Output the (X, Y) coordinate of the center of the cell containing the given text.  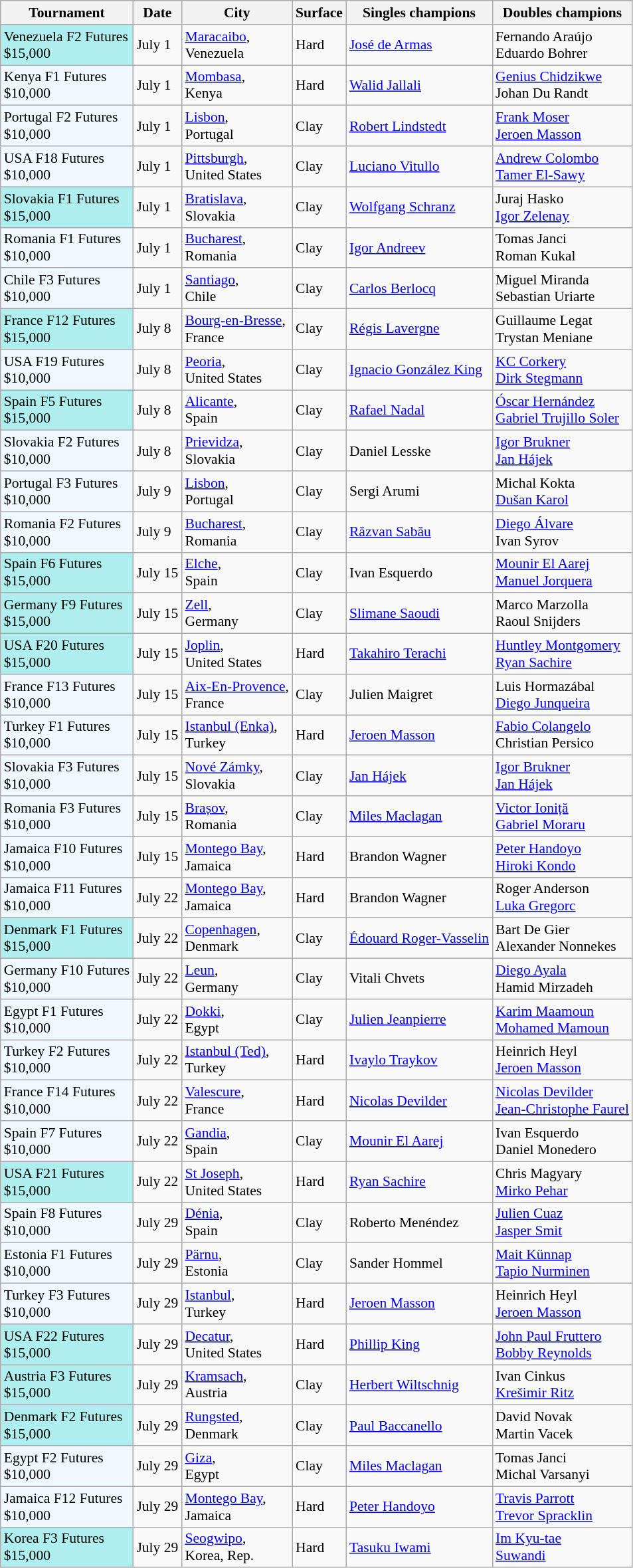
Huntley Montgomery Ryan Sachire (562, 654)
Zell,Germany (236, 614)
Michal Kokta Dušan Karol (562, 492)
Tomas Janci Michal Varsanyi (562, 1466)
Romania F3 Futures$10,000 (67, 816)
Tomas Janci Roman Kukal (562, 247)
Kenya F1 Futures$10,000 (67, 85)
Leun,Germany (236, 979)
Karim Maamoun Mohamed Mamoun (562, 1019)
Diego Ayala Hamid Mirzadeh (562, 979)
Phillip King (419, 1345)
Slovakia F2 Futures$10,000 (67, 450)
Bratislava,Slovakia (236, 207)
Turkey F1 Futures$10,000 (67, 735)
USA F22 Futures$15,000 (67, 1345)
Peoria,United States (236, 369)
Peter Handoyo (419, 1507)
Paul Baccanello (419, 1426)
Estonia F1 Futures$10,000 (67, 1264)
Tournament (67, 13)
Giza,Egypt (236, 1466)
Carlos Berlocq (419, 288)
Jamaica F11 Futures$10,000 (67, 897)
USA F21 Futures$15,000 (67, 1181)
Austria F3 Futures$15,000 (67, 1385)
Mait Künnap Tapio Nurminen (562, 1264)
Spain F5 Futures$15,000 (67, 411)
Victor Ioniță Gabriel Moraru (562, 816)
Turkey F3 Futures$10,000 (67, 1304)
Turkey F2 Futures$10,000 (67, 1060)
Surface (319, 13)
City (236, 13)
Prievidza,Slovakia (236, 450)
Frank Moser Jeroen Masson (562, 126)
Édouard Roger-Vasselin (419, 938)
Vitali Chvets (419, 979)
Nicolas Devilder Jean-Christophe Faurel (562, 1100)
Luis Hormazábal Diego Junqueira (562, 695)
Spain F7 Futures$10,000 (67, 1141)
Alicante,Spain (236, 411)
Nové Zámky,Slovakia (236, 776)
Takahiro Terachi (419, 654)
USA F18 Futures$10,000 (67, 166)
Ivaylo Traykov (419, 1060)
Korea F3 Futures$15,000 (67, 1547)
Mounir El Aarej (419, 1141)
John Paul Fruttero Bobby Reynolds (562, 1345)
Fernando Araújo Eduardo Bohrer (562, 45)
Denmark F2 Futures$15,000 (67, 1426)
José de Armas (419, 45)
Brașov,Romania (236, 816)
Denmark F1 Futures$15,000 (67, 938)
Copenhagen,Denmark (236, 938)
Mombasa,Kenya (236, 85)
Bourg-en-Bresse,France (236, 330)
Roberto Menéndez (419, 1223)
Egypt F1 Futures$10,000 (67, 1019)
Ivan Cinkus Krešimir Ritz (562, 1385)
Travis Parrott Trevor Spracklin (562, 1507)
Venezuela F2 Futures$15,000 (67, 45)
Spain F8 Futures$10,000 (67, 1223)
Guillaume Legat Trystan Meniane (562, 330)
Răzvan Sabău (419, 532)
Bart De Gier Alexander Nonnekes (562, 938)
Slovakia F3 Futures$10,000 (67, 776)
Óscar Hernández Gabriel Trujillo Soler (562, 411)
Istanbul (Enka),Turkey (236, 735)
Valescure,France (236, 1100)
Walid Jallali (419, 85)
Wolfgang Schranz (419, 207)
Nicolas Devilder (419, 1100)
Joplin,United States (236, 654)
Herbert Wiltschnig (419, 1385)
Rungsted,Denmark (236, 1426)
Luciano Vitullo (419, 166)
Julien Jeanpierre (419, 1019)
Mounir El Aarej Manuel Jorquera (562, 573)
France F14 Futures$10,000 (67, 1100)
Singles champions (419, 13)
Sergi Arumi (419, 492)
Julien Maigret (419, 695)
Robert Lindstedt (419, 126)
Jan Hájek (419, 776)
Decatur,United States (236, 1345)
Seogwipo,Korea, Rep. (236, 1547)
St Joseph,United States (236, 1181)
Chile F3 Futures$10,000 (67, 288)
Tasuku Iwami (419, 1547)
Doubles champions (562, 13)
USA F19 Futures$10,000 (67, 369)
Igor Andreev (419, 247)
Julien Cuaz Jasper Smit (562, 1223)
Elche,Spain (236, 573)
Portugal F3 Futures$10,000 (67, 492)
Romania F2 Futures$10,000 (67, 532)
Ryan Sachire (419, 1181)
Santiago,Chile (236, 288)
Peter Handoyo Hiroki Kondo (562, 857)
Dokki,Egypt (236, 1019)
Portugal F2 Futures$10,000 (67, 126)
Daniel Lesske (419, 450)
KC Corkery Dirk Stegmann (562, 369)
Germany F10 Futures$10,000 (67, 979)
Pittsburgh,United States (236, 166)
Miguel Miranda Sebastian Uriarte (562, 288)
Im Kyu-tae Suwandi (562, 1547)
Istanbul,Turkey (236, 1304)
Maracaibo,Venezuela (236, 45)
Fabio Colangelo Christian Persico (562, 735)
Roger Anderson Luka Gregorc (562, 897)
Slovakia F1 Futures$15,000 (67, 207)
Jamaica F10 Futures$10,000 (67, 857)
Dénia,Spain (236, 1223)
Romania F1 Futures$10,000 (67, 247)
Date (157, 13)
Aix-En-Provence,France (236, 695)
Diego Álvare Ivan Syrov (562, 532)
Istanbul (Ted),Turkey (236, 1060)
France F13 Futures$10,000 (67, 695)
Marco Marzolla Raoul Snijders (562, 614)
Ivan Esquerdo (419, 573)
Spain F6 Futures$15,000 (67, 573)
USA F20 Futures$15,000 (67, 654)
Pärnu,Estonia (236, 1264)
Egypt F2 Futures$10,000 (67, 1466)
Germany F9 Futures$15,000 (67, 614)
Andrew Colombo Tamer El-Sawy (562, 166)
Genius Chidzikwe Johan Du Randt (562, 85)
Rafael Nadal (419, 411)
Régis Lavergne (419, 330)
Juraj Hasko Igor Zelenay (562, 207)
Slimane Saoudi (419, 614)
Sander Hommel (419, 1264)
Gandia,Spain (236, 1141)
Chris Magyary Mirko Pehar (562, 1181)
Jamaica F12 Futures$10,000 (67, 1507)
France F12 Futures$15,000 (67, 330)
Kramsach,Austria (236, 1385)
David Novak Martin Vacek (562, 1426)
Ivan Esquerdo Daniel Monedero (562, 1141)
Ignacio González King (419, 369)
